Find where the given text appears and provide that cell's center as [x, y] coordinate. 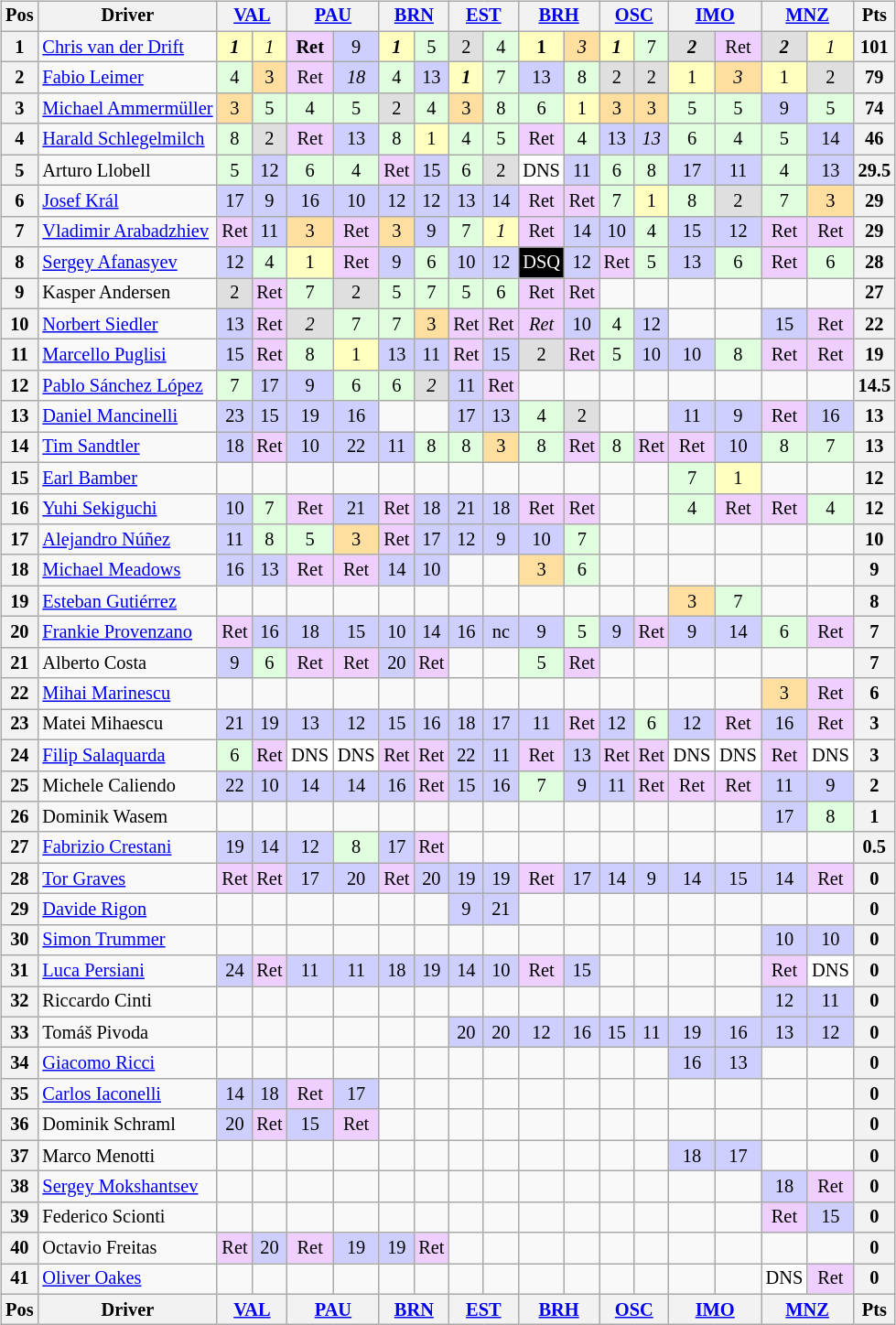
101 [875, 47]
35 [19, 1094]
Simon Trummer [127, 940]
Michele Caliendo [127, 786]
34 [19, 1063]
33 [19, 1032]
Alejandro Núñez [127, 540]
Pablo Sánchez López [127, 386]
Josef Král [127, 201]
Tor Graves [127, 878]
Sergey Mokshantsev [127, 1187]
37 [19, 1156]
Vladimir Arabadzhiev [127, 232]
Filip Salaquarda [127, 755]
Yuhi Sekiguchi [127, 509]
Dominik Schraml [127, 1125]
0.5 [875, 847]
Mihai Marinescu [127, 694]
14.5 [875, 386]
Sergey Afanasyev [127, 263]
Carlos Iaconelli [127, 1094]
Kasper Andersen [127, 294]
Earl Bamber [127, 478]
Tim Sandtler [127, 447]
Michael Meadows [127, 570]
Oliver Oakes [127, 1279]
Alberto Costa [127, 662]
Fabio Leimer [127, 78]
Octavio Freitas [127, 1248]
Matei Mihaescu [127, 725]
Giacomo Ricci [127, 1063]
Arturo Llobell [127, 170]
Luca Persiani [127, 971]
Federico Scionti [127, 1217]
38 [19, 1187]
74 [875, 109]
41 [19, 1279]
26 [19, 817]
Daniel Mancinelli [127, 416]
Tomáš Pivoda [127, 1032]
Frankie Provenzano [127, 632]
nc [501, 632]
Norbert Siedler [127, 324]
79 [875, 78]
30 [19, 940]
Dominik Wasem [127, 817]
Chris van der Drift [127, 47]
25 [19, 786]
Harald Schlegelmilch [127, 139]
DSQ [541, 263]
31 [19, 971]
46 [875, 139]
36 [19, 1125]
40 [19, 1248]
Fabrizio Crestani [127, 847]
Marco Menotti [127, 1156]
32 [19, 1002]
Marcello Puglisi [127, 355]
Esteban Gutiérrez [127, 601]
29.5 [875, 170]
Michael Ammermüller [127, 109]
Davide Rigon [127, 910]
39 [19, 1217]
Riccardo Cinti [127, 1002]
